Scan for the cell matching the given text and deliver its (X, Y) coordinate at center. 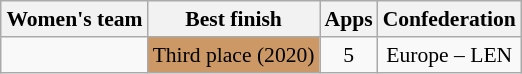
Europe – LEN (450, 55)
Third place (2020) (234, 55)
Best finish (234, 19)
5 (349, 55)
Apps (349, 19)
Women's team (74, 19)
Confederation (450, 19)
